Pinpoint the cell where the given text exists, returning its (X, Y) midpoint coordinate. 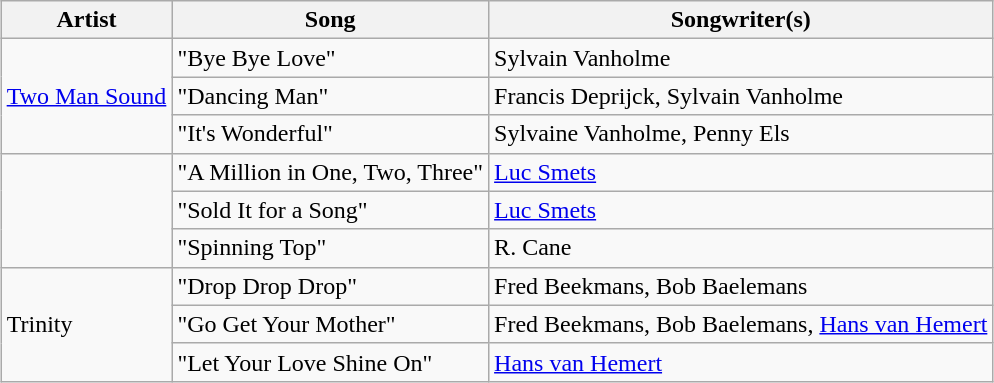
R. Cane (741, 248)
Two Man Sound (86, 96)
"Let Your Love Shine On" (330, 362)
"It's Wonderful" (330, 134)
"A Million in One, Two, Three" (330, 172)
Trinity (86, 324)
Artist (86, 20)
Sylvain Vanholme (741, 58)
"Bye Bye Love" (330, 58)
"Drop Drop Drop" (330, 286)
Francis Deprijck, Sylvain Vanholme (741, 96)
"Spinning Top" (330, 248)
Songwriter(s) (741, 20)
Hans van Hemert (741, 362)
"Go Get Your Mother" (330, 324)
"Sold It for a Song" (330, 210)
Fred Beekmans, Bob Baelemans, Hans van Hemert (741, 324)
"Dancing Man" (330, 96)
Song (330, 20)
Sylvaine Vanholme, Penny Els (741, 134)
Fred Beekmans, Bob Baelemans (741, 286)
